Return [X, Y] of the center of cell containing provided text 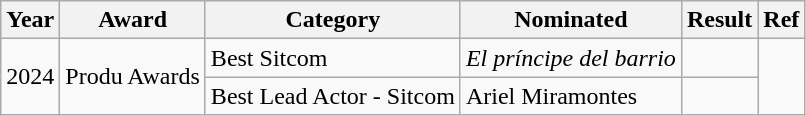
2024 [30, 77]
Best Lead Actor - Sitcom [332, 96]
Best Sitcom [332, 58]
Produ Awards [133, 77]
Year [30, 20]
Ref [782, 20]
Award [133, 20]
Category [332, 20]
El príncipe del barrio [570, 58]
Ariel Miramontes [570, 96]
Result [719, 20]
Nominated [570, 20]
